Search for the cell housing the specified text and yield its [X, Y] center coordinate. 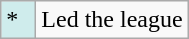
* [18, 20]
Led the league [112, 20]
